For the text-containing cell, return its midpoint in [x, y] coordinate format. 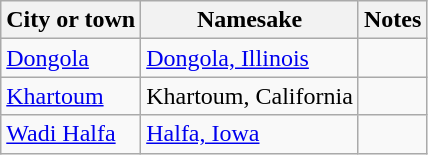
Dongola [71, 58]
Khartoum, California [250, 96]
Khartoum [71, 96]
City or town [71, 20]
Notes [392, 20]
Dongola, Illinois [250, 58]
Halfa, Iowa [250, 134]
Wadi Halfa [71, 134]
Namesake [250, 20]
